Scan for the cell matching the given text and deliver its (x, y) coordinate at center. 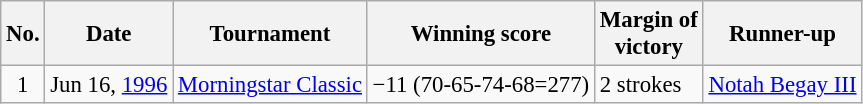
No. (23, 34)
Notah Begay III (782, 85)
Winning score (480, 34)
−11 (70-65-74-68=277) (480, 85)
Margin ofvictory (648, 34)
Morningstar Classic (270, 85)
Runner-up (782, 34)
2 strokes (648, 85)
1 (23, 85)
Tournament (270, 34)
Jun 16, 1996 (109, 85)
Date (109, 34)
